Pinpoint the cell where the given text exists, returning its [X, Y] midpoint coordinate. 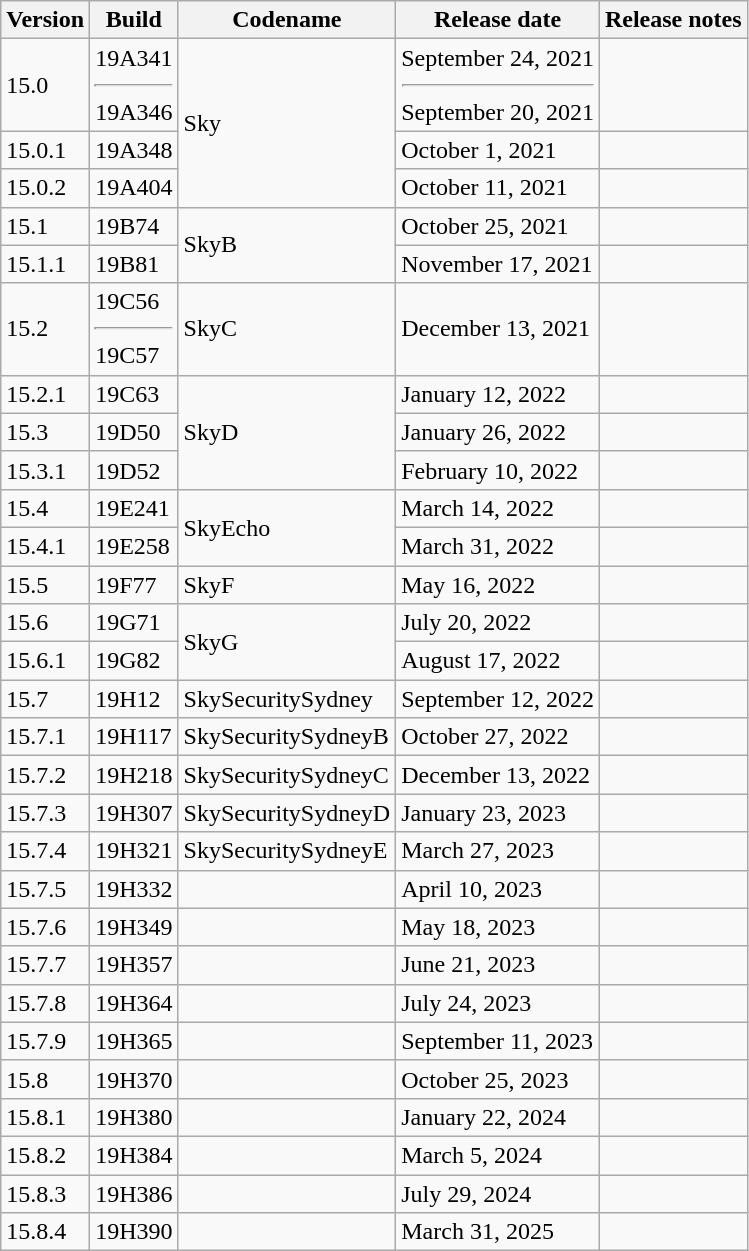
May 16, 2022 [498, 585]
January 12, 2022 [498, 394]
February 10, 2022 [498, 470]
15.1 [46, 226]
September 12, 2022 [498, 699]
October 11, 2021 [498, 188]
Build [134, 20]
19H380 [134, 1117]
15.7.8 [46, 1003]
15.7.4 [46, 851]
19H370 [134, 1079]
January 22, 2024 [498, 1117]
15.7.7 [46, 965]
December 13, 2022 [498, 775]
15.8.2 [46, 1155]
19H332 [134, 889]
15.0.1 [46, 150]
15.8.1 [46, 1117]
SkyEcho [287, 527]
19F77 [134, 585]
Release date [498, 20]
15.0 [46, 85]
15.4.1 [46, 546]
November 17, 2021 [498, 264]
SkySecuritySydneyC [287, 775]
15.7.3 [46, 813]
15.7.2 [46, 775]
15.2.1 [46, 394]
19E241 [134, 508]
15.0.2 [46, 188]
June 21, 2023 [498, 965]
19H218 [134, 775]
April 10, 2023 [498, 889]
15.3 [46, 432]
July 29, 2024 [498, 1193]
October 27, 2022 [498, 737]
19H365 [134, 1041]
March 5, 2024 [498, 1155]
Codename [287, 20]
March 31, 2025 [498, 1232]
March 14, 2022 [498, 508]
19C5619C57 [134, 329]
15.7.1 [46, 737]
19H12 [134, 699]
July 20, 2022 [498, 623]
October 25, 2021 [498, 226]
Sky [287, 123]
19C63 [134, 394]
December 13, 2021 [498, 329]
19H384 [134, 1155]
SkyC [287, 329]
March 27, 2023 [498, 851]
19D50 [134, 432]
19G82 [134, 661]
19E258 [134, 546]
August 17, 2022 [498, 661]
15.8.3 [46, 1193]
15.8.4 [46, 1232]
July 24, 2023 [498, 1003]
19G71 [134, 623]
19D52 [134, 470]
October 1, 2021 [498, 150]
15.7 [46, 699]
September 11, 2023 [498, 1041]
Version [46, 20]
October 25, 2023 [498, 1079]
SkyG [287, 642]
15.4 [46, 508]
15.2 [46, 329]
15.6.1 [46, 661]
15.1.1 [46, 264]
19H117 [134, 737]
19H386 [134, 1193]
Release notes [673, 20]
19A404 [134, 188]
SkyF [287, 585]
January 23, 2023 [498, 813]
SkySecuritySydneyD [287, 813]
15.7.9 [46, 1041]
15.7.6 [46, 927]
15.3.1 [46, 470]
SkySecuritySydney [287, 699]
January 26, 2022 [498, 432]
19A348 [134, 150]
15.6 [46, 623]
SkySecuritySydneyE [287, 851]
19H390 [134, 1232]
15.7.5 [46, 889]
May 18, 2023 [498, 927]
15.8 [46, 1079]
March 31, 2022 [498, 546]
SkyD [287, 432]
SkySecuritySydneyB [287, 737]
19B81 [134, 264]
19H321 [134, 851]
19A34119A346 [134, 85]
15.5 [46, 585]
19H357 [134, 965]
19H349 [134, 927]
September 24, 2021September 20, 2021 [498, 85]
19B74 [134, 226]
19H307 [134, 813]
SkyB [287, 245]
19H364 [134, 1003]
